From the cell containing the given text, extract its center point as (x, y) coordinate. 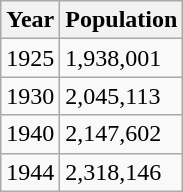
1944 (30, 172)
1940 (30, 134)
Population (122, 20)
1925 (30, 58)
2,318,146 (122, 172)
2,045,113 (122, 96)
1930 (30, 96)
1,938,001 (122, 58)
Year (30, 20)
2,147,602 (122, 134)
